Return the (X, Y) coordinate for the center point of the cell that contains the specified text.  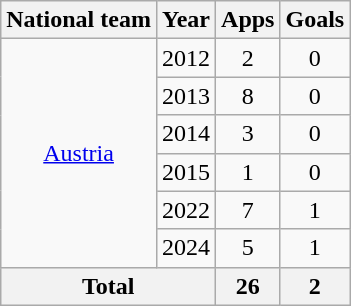
2022 (186, 210)
2012 (186, 58)
Apps (248, 20)
8 (248, 96)
National team (79, 20)
2024 (186, 248)
2015 (186, 172)
Total (108, 286)
Goals (315, 20)
2014 (186, 134)
5 (248, 248)
3 (248, 134)
26 (248, 286)
7 (248, 210)
Year (186, 20)
Austria (79, 153)
2013 (186, 96)
